Determine the [X, Y] coordinate at the center of the cell enclosing the given text.  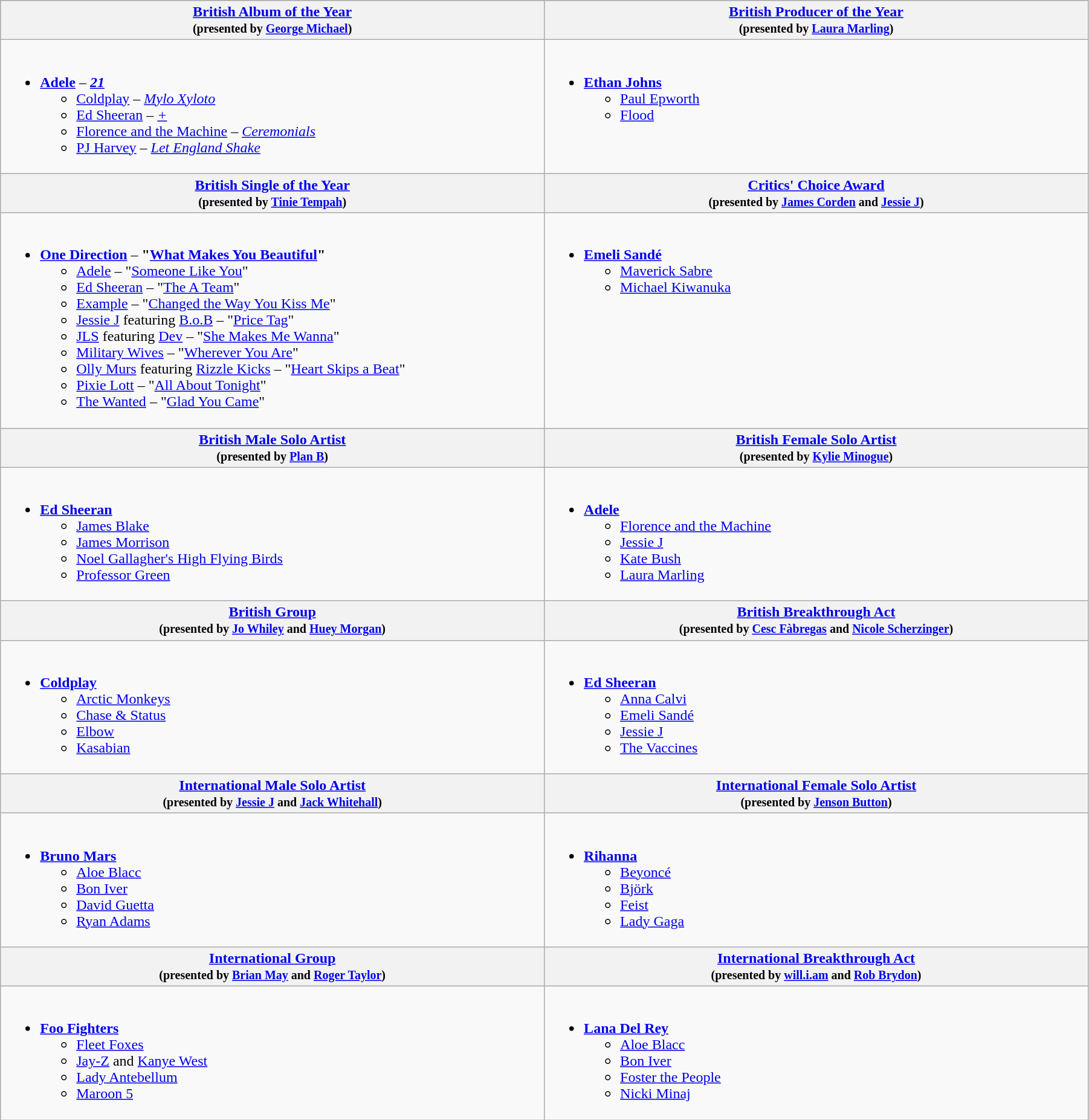
AdeleFlorence and the MachineJessie JKate BushLaura Marling [816, 534]
Adele – 21Coldplay – Mylo XylotoEd Sheeran – +Florence and the Machine – CeremonialsPJ Harvey – Let England Shake [273, 106]
British Female Solo Artist(presented by Kylie Minogue) [816, 447]
Bruno MarsAloe BlaccBon IverDavid GuettaRyan Adams [273, 880]
International Female Solo Artist(presented by Jenson Button) [816, 793]
Ed SheeranAnna CalviEmeli SandéJessie JThe Vaccines [816, 707]
Critics' Choice Award(presented by James Corden and Jessie J) [816, 193]
Ed SheeranJames BlakeJames MorrisonNoel Gallagher's High Flying BirdsProfessor Green [273, 534]
British Album of the Year(presented by George Michael) [273, 21]
British Group(presented by Jo Whiley and Huey Morgan) [273, 620]
British Breakthrough Act(presented by Cesc Fàbregas and Nicole Scherzinger) [816, 620]
Emeli SandéMaverick SabreMichael Kiwanuka [816, 320]
RihannaBeyoncéBjörkFeistLady Gaga [816, 880]
Foo FightersFleet FoxesJay-Z and Kanye WestLady AntebellumMaroon 5 [273, 1053]
British Male Solo Artist(presented by Plan B) [273, 447]
British Producer of the Year(presented by Laura Marling) [816, 21]
International Breakthrough Act(presented by will.i.am and Rob Brydon) [816, 966]
International Male Solo Artist(presented by Jessie J and Jack Whitehall) [273, 793]
British Single of the Year(presented by Tinie Tempah) [273, 193]
ColdplayArctic MonkeysChase & StatusElbowKasabian [273, 707]
Ethan JohnsPaul EpworthFlood [816, 106]
Lana Del ReyAloe BlaccBon IverFoster the PeopleNicki Minaj [816, 1053]
International Group(presented by Brian May and Roger Taylor) [273, 966]
